Detect which cell encompasses the target text, then output its [x, y] center coordinate. 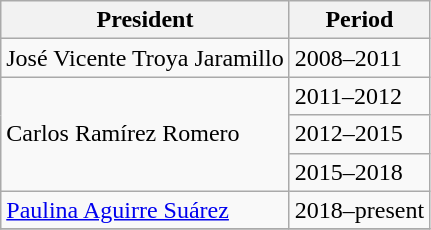
President [145, 20]
2018–present [359, 210]
José Vicente Troya Jaramillo [145, 58]
2011–2012 [359, 96]
Paulina Aguirre Suárez [145, 210]
2008–2011 [359, 58]
Period [359, 20]
2015–2018 [359, 172]
Carlos Ramírez Romero [145, 134]
2012–2015 [359, 134]
